Determine the [x, y] coordinate at the center of the cell enclosing the given text.  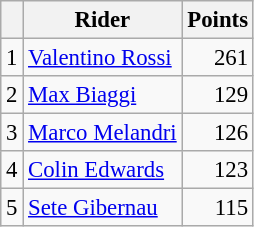
Max Biaggi [102, 95]
5 [12, 208]
Marco Melandri [102, 133]
1 [12, 58]
129 [218, 95]
Valentino Rossi [102, 58]
3 [12, 133]
Sete Gibernau [102, 208]
261 [218, 58]
Colin Edwards [102, 170]
123 [218, 170]
4 [12, 170]
Points [218, 20]
126 [218, 133]
2 [12, 95]
115 [218, 208]
Rider [102, 20]
